Locate the cell with the specified text and output its [x, y] center coordinate. 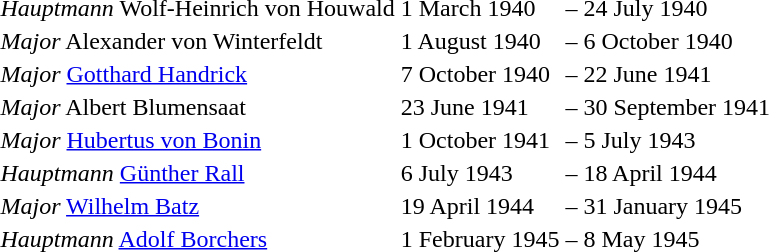
19 April 1944 [480, 206]
1 October 1941 [480, 140]
7 October 1940 [480, 74]
23 June 1941 [480, 107]
6 July 1943 [480, 173]
1 August 1940 [480, 41]
